Extract the [X, Y] coordinate from the center of the cell holding the provided text.  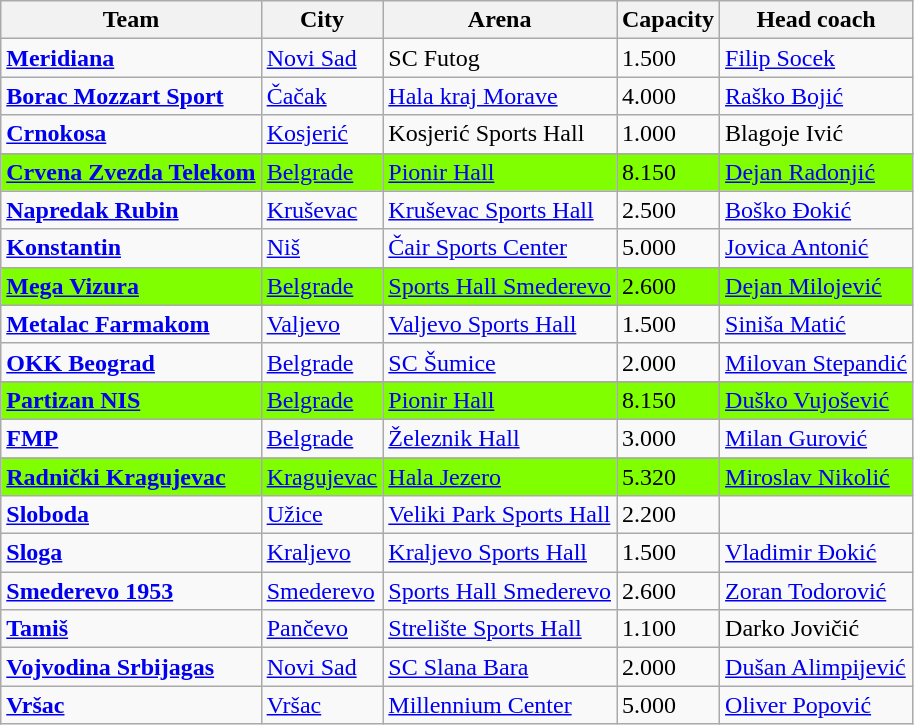
Konstantin [131, 248]
Milan Gurović [816, 438]
City [322, 20]
2.500 [668, 210]
Partizan NIS [131, 400]
FMP [131, 438]
Borac Mozzart Sport [131, 96]
Kosjerić [322, 134]
Hala Jezero [500, 477]
Metalac Farmakom [131, 324]
Kraljevo Sports Hall [500, 553]
Kraljevo [322, 553]
Oliver Popović [816, 705]
Darko Jovičić [816, 629]
Dejan Radonjić [816, 172]
Dejan Milojević [816, 286]
Sloboda [131, 515]
Valjevo [322, 324]
Crnokosa [131, 134]
Vojvodina Srbijagas [131, 667]
Tamiš [131, 629]
4.000 [668, 96]
Vladimir Đokić [816, 553]
Smederevo 1953 [131, 591]
Strelište Sports Hall [500, 629]
Kragujevac [322, 477]
Smederevo [322, 591]
Arena [500, 20]
Užice [322, 515]
Jovica Antonić [816, 248]
2.200 [668, 515]
SC Šumice [500, 362]
Napredak Rubin [131, 210]
Valjevo Sports Hall [500, 324]
Capacity [668, 20]
SC Slana Bara [500, 667]
1.100 [668, 629]
Čair Sports Center [500, 248]
3.000 [668, 438]
Mega Vizura [131, 286]
Millennium Center [500, 705]
Meridiana [131, 58]
Veliki Park Sports Hall [500, 515]
1.000 [668, 134]
Dušan Alimpijević [816, 667]
Sloga [131, 553]
Boško Đokić [816, 210]
Filip Socek [816, 58]
OKK Beograd [131, 362]
Milovan Stepandić [816, 362]
SC Futog [500, 58]
Team [131, 20]
Čačak [322, 96]
Raško Bojić [816, 96]
Zoran Todorović [816, 591]
Pančevo [322, 629]
Miroslav Nikolić [816, 477]
Kruševac [322, 210]
Blagoje Ivić [816, 134]
Kruševac Sports Hall [500, 210]
Duško Vujošević [816, 400]
Siniša Matić [816, 324]
Kosjerić Sports Hall [500, 134]
Radnički Kragujevac [131, 477]
Niš [322, 248]
Hala kraj Morave [500, 96]
5.320 [668, 477]
Crvena Zvezda Telekom [131, 172]
Železnik Hall [500, 438]
Head coach [816, 20]
